From the cell containing the given text, extract its center point as (X, Y) coordinate. 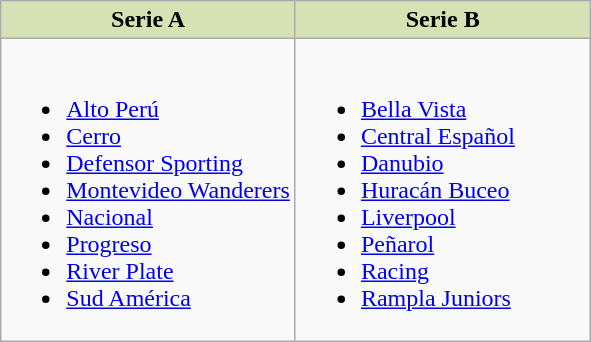
Serie B (442, 20)
Serie A (148, 20)
Bella VistaCentral EspañolDanubioHuracán BuceoLiverpoolPeñarolRacingRampla Juniors (442, 190)
Alto PerúCerroDefensor SportingMontevideo WanderersNacionalProgresoRiver PlateSud América (148, 190)
